From the cell containing the given text, extract its center point as [X, Y] coordinate. 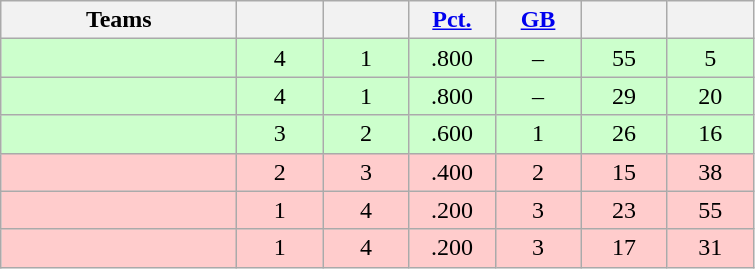
GB [538, 20]
16 [710, 134]
20 [710, 96]
38 [710, 172]
31 [710, 248]
26 [624, 134]
15 [624, 172]
29 [624, 96]
5 [710, 58]
Teams [119, 20]
.600 [452, 134]
17 [624, 248]
.400 [452, 172]
23 [624, 210]
Pct. [452, 20]
